For the text-containing cell, return its midpoint in (x, y) coordinate format. 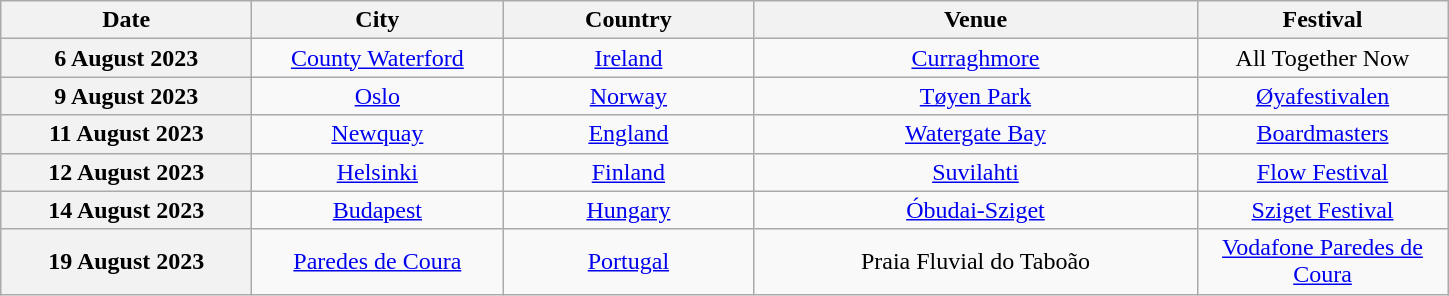
Watergate Bay (976, 134)
Finland (628, 172)
12 August 2023 (126, 172)
19 August 2023 (126, 262)
Øyafestivalen (1322, 96)
Venue (976, 20)
Tøyen Park (976, 96)
Festival (1322, 20)
Curraghmore (976, 58)
Newquay (378, 134)
Country (628, 20)
9 August 2023 (126, 96)
Vodafone Paredes de Coura (1322, 262)
England (628, 134)
Portugal (628, 262)
Helsinki (378, 172)
All Together Now (1322, 58)
Oslo (378, 96)
Hungary (628, 210)
14 August 2023 (126, 210)
6 August 2023 (126, 58)
County Waterford (378, 58)
Boardmasters (1322, 134)
Suvilahti (976, 172)
Budapest (378, 210)
Ireland (628, 58)
Flow Festival (1322, 172)
Sziget Festival (1322, 210)
Óbudai-Sziget (976, 210)
City (378, 20)
11 August 2023 (126, 134)
Date (126, 20)
Paredes de Coura (378, 262)
Praia Fluvial do Taboão (976, 262)
Norway (628, 96)
